Find where the given text appears and provide that cell's center as [X, Y] coordinate. 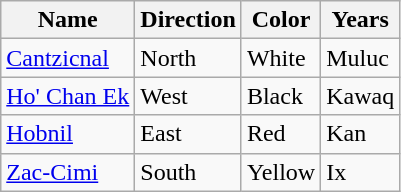
Yellow [280, 172]
Name [68, 20]
Kawaq [360, 96]
Kan [360, 134]
East [188, 134]
Black [280, 96]
Ho' Chan Ek [68, 96]
Years [360, 20]
Direction [188, 20]
Hobnil [68, 134]
Zac-Cimi [68, 172]
Ix [360, 172]
White [280, 58]
Color [280, 20]
South [188, 172]
West [188, 96]
North [188, 58]
Muluc [360, 58]
Cantzicnal [68, 58]
Red [280, 134]
